Return the (X, Y) coordinate for the center point of the cell that contains the specified text.  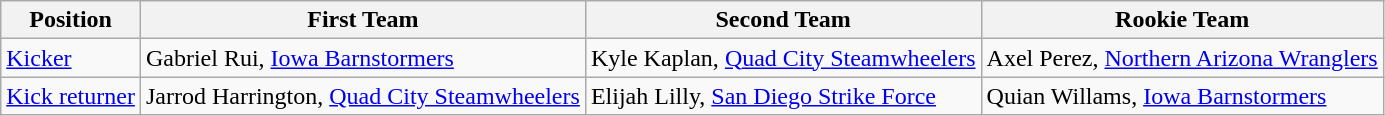
Rookie Team (1182, 20)
Gabriel Rui, Iowa Barnstormers (362, 58)
Position (71, 20)
Second Team (783, 20)
First Team (362, 20)
Axel Perez, Northern Arizona Wranglers (1182, 58)
Jarrod Harrington, Quad City Steamwheelers (362, 96)
Kicker (71, 58)
Kyle Kaplan, Quad City Steamwheelers (783, 58)
Quian Willams, Iowa Barnstormers (1182, 96)
Kick returner (71, 96)
Elijah Lilly, San Diego Strike Force (783, 96)
